From the cell containing the given text, extract its center point as (X, Y) coordinate. 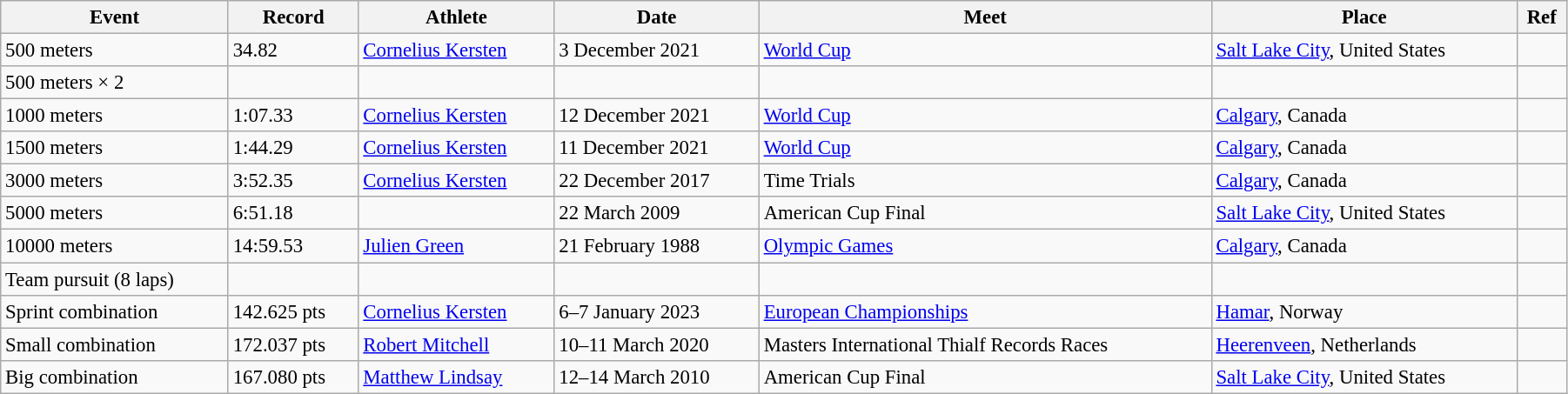
Hamar, Norway (1364, 311)
12–14 March 2010 (656, 377)
6:51.18 (293, 213)
14:59.53 (293, 246)
12 December 2021 (656, 116)
142.625 pts (293, 311)
Record (293, 17)
11 December 2021 (656, 148)
Heerenveen, Netherlands (1364, 344)
Event (115, 17)
3000 meters (115, 181)
Big combination (115, 377)
1:44.29 (293, 148)
3 December 2021 (656, 50)
167.080 pts (293, 377)
10–11 March 2020 (656, 344)
500 meters (115, 50)
Place (1364, 17)
22 March 2009 (656, 213)
6–7 January 2023 (656, 311)
1000 meters (115, 116)
1500 meters (115, 148)
22 December 2017 (656, 181)
Matthew Lindsay (456, 377)
34.82 (293, 50)
Athlete (456, 17)
European Championships (985, 311)
Small combination (115, 344)
21 February 1988 (656, 246)
Ref (1542, 17)
Robert Mitchell (456, 344)
Date (656, 17)
Sprint combination (115, 311)
500 meters × 2 (115, 83)
Team pursuit (8 laps) (115, 279)
5000 meters (115, 213)
1:07.33 (293, 116)
Time Trials (985, 181)
172.037 pts (293, 344)
Meet (985, 17)
10000 meters (115, 246)
Julien Green (456, 246)
Olympic Games (985, 246)
Masters International Thialf Records Races (985, 344)
3:52.35 (293, 181)
